Scan for the cell matching the given text and deliver its [X, Y] coordinate at center. 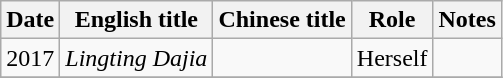
Chinese title [282, 20]
Role [392, 20]
English title [136, 20]
Lingting Dajia [136, 58]
Date [30, 20]
Herself [392, 58]
Notes [467, 20]
2017 [30, 58]
